Capture the cell that displays the provided text and extract its (X, Y) central coordinate. 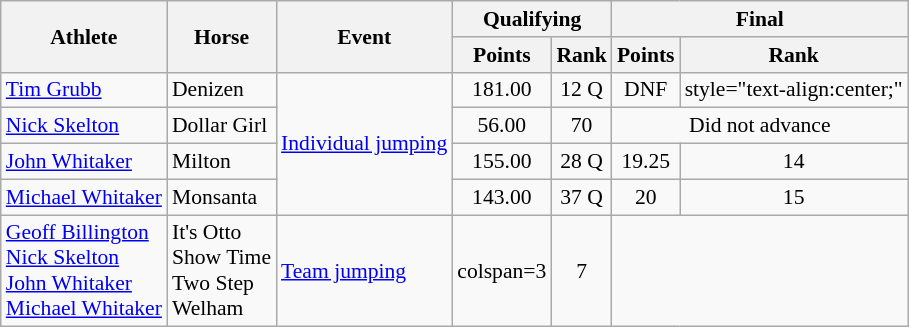
Denizen (222, 90)
Monsanta (222, 197)
Final (760, 19)
Event (364, 36)
Horse (222, 36)
20 (646, 197)
70 (582, 126)
Michael Whitaker (84, 197)
Team jumping (364, 271)
Tim Grubb (84, 90)
181.00 (502, 90)
28 Q (582, 162)
Nick Skelton (84, 126)
colspan=3 (502, 271)
155.00 (502, 162)
Individual jumping (364, 143)
It's OttoShow TimeTwo StepWelham (222, 271)
Dollar Girl (222, 126)
12 Q (582, 90)
Did not advance (760, 126)
143.00 (502, 197)
Qualifying (532, 19)
7 (582, 271)
Athlete (84, 36)
John Whitaker (84, 162)
19.25 (646, 162)
style="text-align:center;" (794, 90)
37 Q (582, 197)
Geoff BillingtonNick SkeltonJohn WhitakerMichael Whitaker (84, 271)
56.00 (502, 126)
DNF (646, 90)
14 (794, 162)
Milton (222, 162)
15 (794, 197)
